Output the (x, y) coordinate of the center of the cell containing the given text.  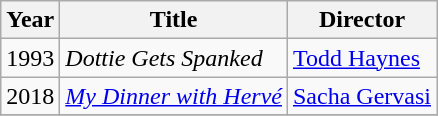
Sacha Gervasi (362, 96)
Todd Haynes (362, 58)
Title (174, 20)
My Dinner with Hervé (174, 96)
1993 (30, 58)
Dottie Gets Spanked (174, 58)
Director (362, 20)
2018 (30, 96)
Year (30, 20)
